Determine the [x, y] coordinate at the center of the cell enclosing the given text.  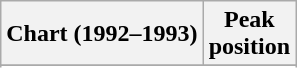
Chart (1992–1993) [102, 34]
Peakposition [249, 34]
